From the cell containing the given text, extract its center point as (X, Y) coordinate. 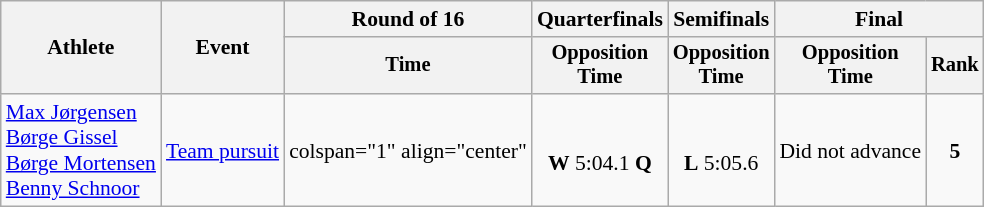
Round of 16 (408, 19)
L 5:05.6 (722, 150)
Semifinals (722, 19)
W 5:04.1 Q (600, 150)
Athlete (81, 48)
5 (955, 150)
Event (222, 48)
Final (878, 19)
Quarterfinals (600, 19)
Did not advance (850, 150)
Time (408, 66)
Team pursuit (222, 150)
colspan="1" align="center" (408, 150)
Rank (955, 66)
Max JørgensenBørge GisselBørge MortensenBenny Schnoor (81, 150)
